Determine the (X, Y) coordinate at the center of the cell enclosing the given text.  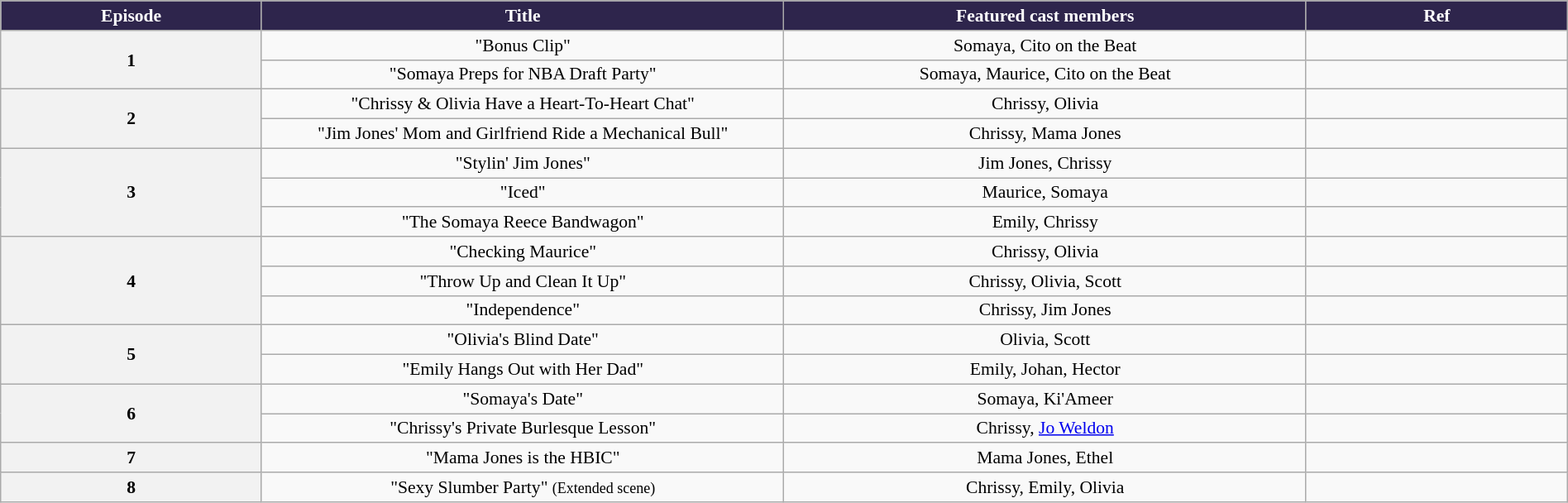
"Somaya's Date" (523, 399)
"Emily Hangs Out with Her Dad" (523, 370)
3 (131, 192)
"Checking Maurice" (523, 251)
"Jim Jones' Mom and Girlfriend Ride a Mechanical Bull" (523, 134)
Chrissy, Mama Jones (1045, 134)
7 (131, 458)
Chrissy, Jim Jones (1045, 310)
Mama Jones, Ethel (1045, 458)
2 (131, 119)
Ref (1437, 16)
Chrissy, Emily, Olivia (1045, 487)
"Chrissy's Private Burlesque Lesson" (523, 429)
Maurice, Somaya (1045, 193)
Emily, Chrissy (1045, 223)
Featured cast members (1045, 16)
"Mama Jones is the HBIC" (523, 458)
5 (131, 354)
Emily, Johan, Hector (1045, 370)
"Bonus Clip" (523, 46)
8 (131, 487)
Episode (131, 16)
"Throw Up and Clean It Up" (523, 281)
Title (523, 16)
6 (131, 414)
4 (131, 281)
Somaya, Cito on the Beat (1045, 46)
"Olivia's Blind Date" (523, 340)
"Independence" (523, 310)
Somaya, Maurice, Cito on the Beat (1045, 74)
"Sexy Slumber Party" (Extended scene) (523, 487)
"Iced" (523, 193)
1 (131, 60)
Somaya, Ki'Ameer (1045, 399)
"Chrissy & Olivia Have a Heart-To-Heart Chat" (523, 104)
"The Somaya Reece Bandwagon" (523, 223)
Jim Jones, Chrissy (1045, 163)
Olivia, Scott (1045, 340)
Chrissy, Jo Weldon (1045, 429)
Chrissy, Olivia, Scott (1045, 281)
"Stylin' Jim Jones" (523, 163)
"Somaya Preps for NBA Draft Party" (523, 74)
